Extract the (X, Y) coordinate from the center of the cell holding the provided text.  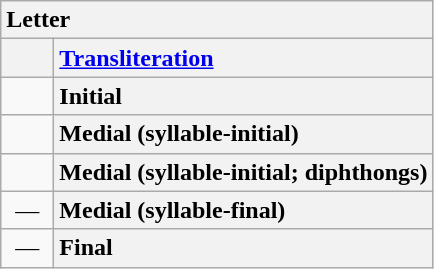
Letter (217, 20)
Medial (syllable-initial) (244, 134)
Transliteration (244, 58)
Medial (syllable-initial; diphthongs) (244, 172)
Initial (244, 96)
Medial (syllable-final) (244, 210)
Final (244, 248)
